From the cell containing the given text, extract its center point as (X, Y) coordinate. 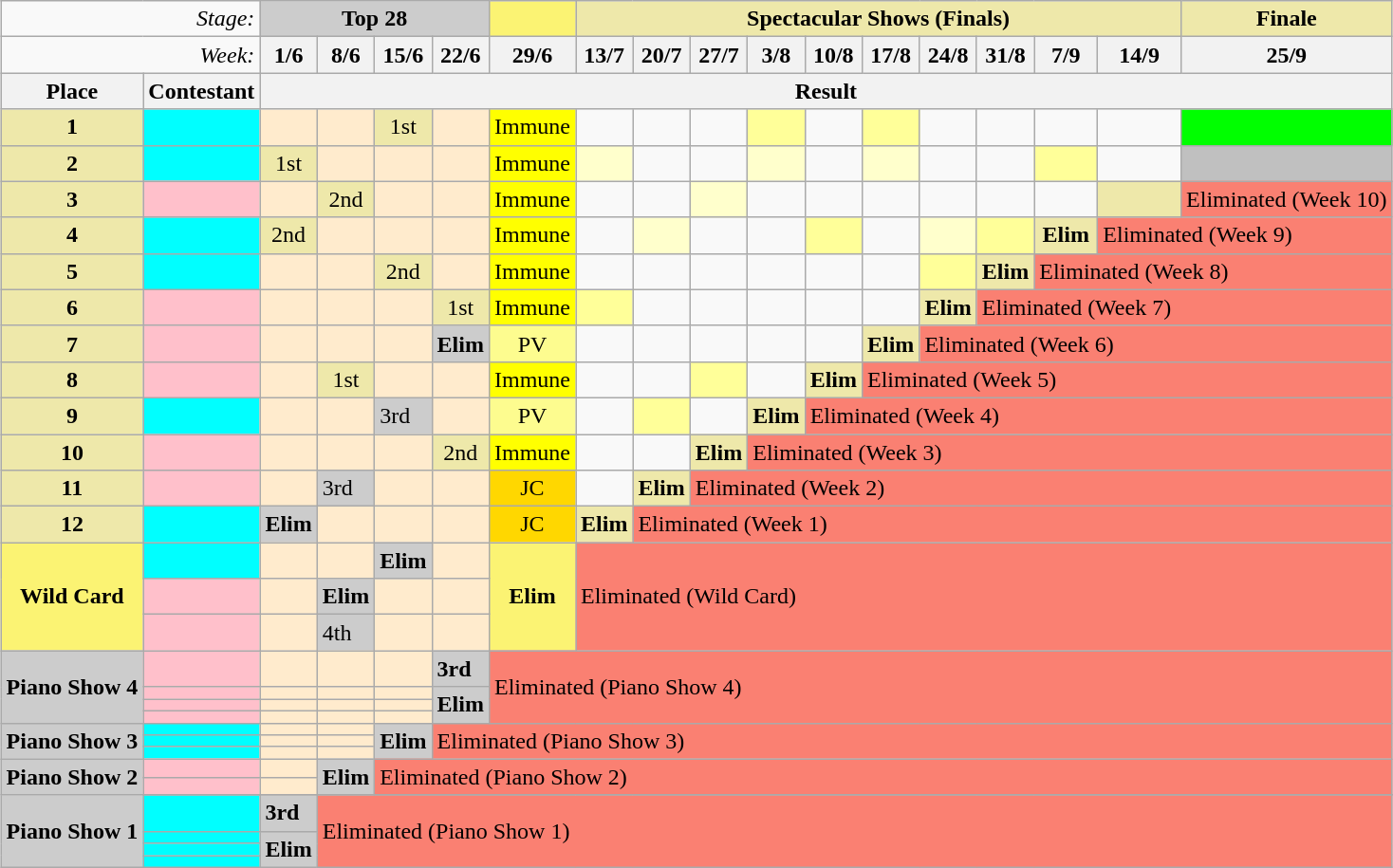
4 (72, 235)
20/7 (661, 55)
7 (72, 343)
25/9 (1287, 55)
22/6 (460, 55)
Finale (1287, 19)
15/6 (403, 55)
4th (345, 633)
Eliminated (Week 4) (1099, 416)
Eliminated (Week 10) (1287, 199)
Piano Show 4 (72, 687)
27/7 (718, 55)
1/6 (288, 55)
Piano Show 3 (72, 741)
1 (72, 127)
Place (72, 91)
11 (72, 489)
Eliminated (Piano Show 4) (940, 687)
Piano Show 1 (72, 831)
Eliminated (Week 3) (1070, 452)
Spectacular Shows (Finals) (878, 19)
10 (72, 452)
2 (72, 163)
Eliminated (Week 6) (1156, 343)
29/6 (531, 55)
Eliminated (Wild Card) (983, 597)
Eliminated (Week 9) (1245, 235)
Stage: (131, 19)
Eliminated (Week 2) (1041, 489)
8/6 (345, 55)
Wild Card (72, 597)
14/9 (1140, 55)
Week: (131, 55)
17/8 (890, 55)
7/9 (1067, 55)
6 (72, 307)
13/7 (604, 55)
Contestant (201, 91)
10/8 (833, 55)
Piano Show 2 (72, 777)
3/8 (776, 55)
Top 28 (375, 19)
24/8 (948, 55)
9 (72, 416)
Eliminated (Piano Show 2) (883, 777)
Result (826, 91)
8 (72, 379)
3 (72, 199)
5 (72, 271)
12 (72, 525)
31/8 (1005, 55)
Eliminated (Piano Show 3) (912, 741)
Eliminated (Week 5) (1126, 379)
Eliminated (Week 1) (1012, 525)
Eliminated (Week 8) (1213, 271)
Eliminated (Week 7) (1184, 307)
Eliminated (Piano Show 1) (854, 831)
